Pinpoint the cell where the given text exists, returning its [X, Y] midpoint coordinate. 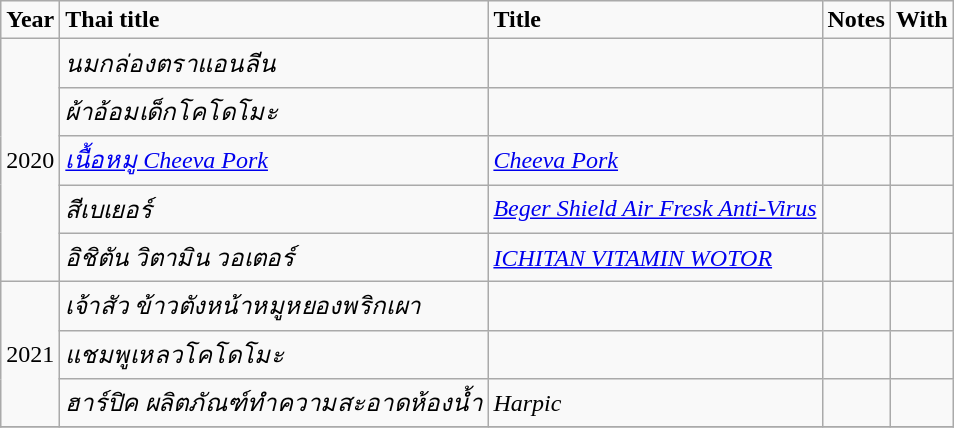
Year [30, 20]
Notes [856, 20]
Harpic [655, 404]
ผ้าอ้อมเด็กโคโดโมะ [274, 112]
Beger Shield Air Fresk Anti-Virus [655, 208]
2020 [30, 160]
อิชิตัน วิตามิน วอเตอร์ [274, 258]
แชมพูเหลวโคโดโมะ [274, 354]
With [922, 20]
เจ้าสัว ข้าวตังหน้าหมูหยองพริกเผา [274, 306]
ฮาร์ปิค ผลิตภัณฑ์ทําความสะอาดห้องน้ำ [274, 404]
Cheeva Pork [655, 160]
เนื้อหมู Cheeva Pork [274, 160]
2021 [30, 355]
Thai title [274, 20]
สีเบเยอร์ [274, 208]
Title [655, 20]
นมกล่องตราแอนลีน [274, 64]
ICHITAN VITAMIN WOTOR [655, 258]
